From the cell containing the given text, extract its center point as (x, y) coordinate. 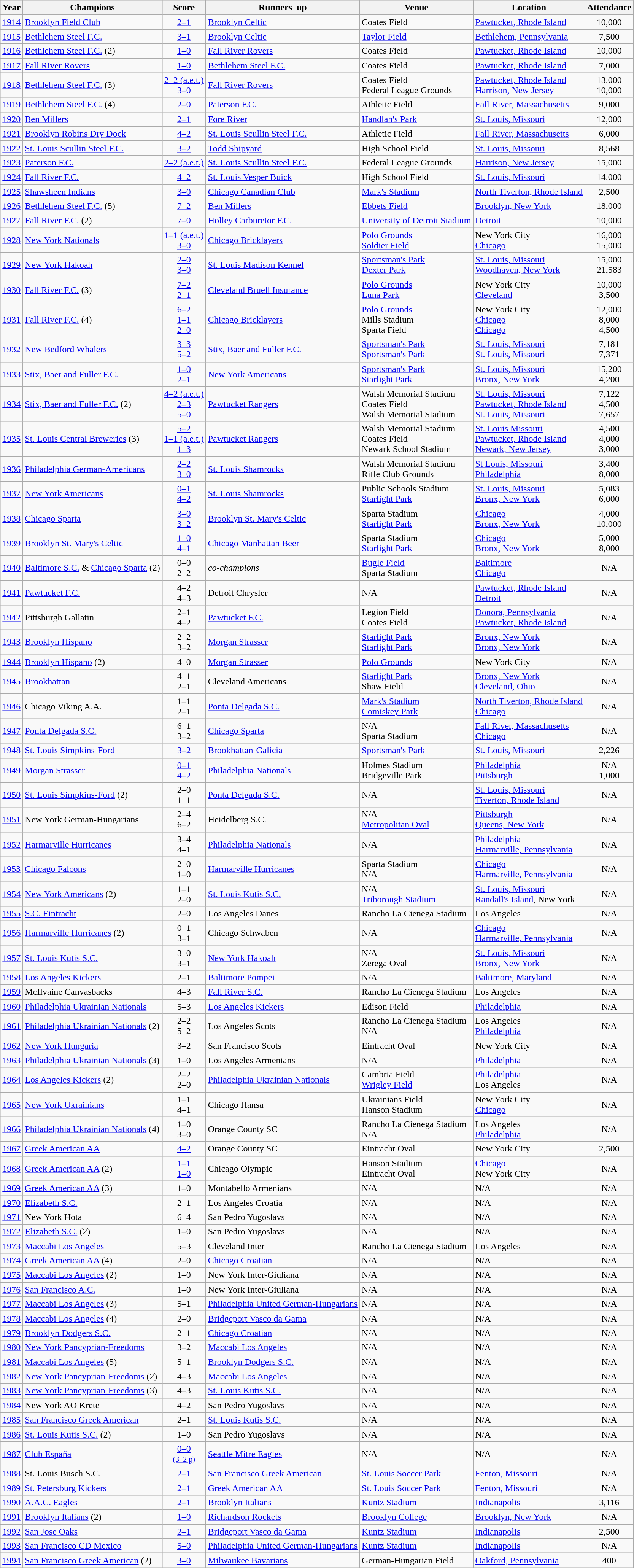
ChicagoNew York City (529, 1169)
Pawtucket, Rhode IslandDetroit (529, 593)
Richardson Rockets (283, 1517)
2–23–0 (184, 469)
New York Nationals (92, 240)
2–14–2 (184, 618)
Fall River F.C. (92, 177)
1971 (11, 1217)
1935 (11, 439)
6–4 (184, 1217)
1989 (11, 1488)
1–12–0 (184, 894)
Fall River F.C. (2) (92, 221)
Todd Shipyard (283, 148)
N/AMetropolitan Oval (416, 819)
Elizabeth S.C. (2) (92, 1231)
Baltimore S.C. & Chicago Sparta (2) (92, 568)
Sportsman's Park (416, 751)
PhiladelphiaPittsburgh (529, 770)
Polo Grounds (416, 662)
New York Ukrainians (92, 1105)
St. Petersburg Kickers (92, 1488)
1948 (11, 751)
1942 (11, 618)
PittsburghQueens, New York (529, 819)
Polo GroundsMills StadiumSparta Field (416, 320)
15,000 (609, 162)
Bethlehem Steel F.C. (4) (92, 105)
Sportsman's ParkStarlight Park (416, 374)
7–2 (184, 206)
1981 (11, 1362)
Bethlehem Steel F.C. (3) (92, 85)
Hanson StadiumEintracht Oval (416, 1169)
Handlan's Park (416, 119)
Harmarville Hurricanes (2) (92, 933)
1988 (11, 1473)
1–12–1 (184, 706)
Taylor Field (416, 37)
Federal League Grounds (416, 162)
Chicago Manhattan Beer (283, 543)
10,0003,500 (609, 290)
New York Hungaria (92, 1046)
2–2 (a.e.t.)3–0 (184, 85)
Brooklyn College (416, 1517)
1947 (11, 731)
1962 (11, 1046)
Runners–up (283, 8)
Chicago Viking A.A. (92, 706)
Greek American AA (2) (92, 1169)
Mark's Stadium (416, 191)
2–03–0 (184, 265)
1931 (11, 320)
San Francisco A.C. (92, 1290)
McIlvaine Canvasbacks (92, 992)
San Francisco Greek American (2) (92, 1560)
Milwaukee Bavarians (283, 1560)
7,1224,5007,657 (609, 404)
Maccabi Los Angeles (3) (92, 1304)
Sportsman's ParkSportsman's Park (416, 349)
Greek American AA (3) (92, 1188)
Chicago Canadian Club (283, 191)
1927 (11, 221)
2–25–2 (184, 1026)
Los Angeles Croatia (283, 1202)
1917 (11, 65)
4,00010,000 (609, 518)
St. Louis Madison Kennel (283, 265)
1928 (11, 240)
1914 (11, 22)
Cleveland Bruell Insurance (283, 290)
Philadelphia Ukrainian Nationals (4) (92, 1129)
PhiladelphiaHarmarville, Pennsylvania (529, 844)
1921 (11, 134)
S.C. Eintracht (92, 913)
Bethlehem, Pennsylvania (529, 37)
Polo GroundsSoldier Field (416, 240)
Chicago Schwaben (283, 933)
0–0(3–2 p) (184, 1454)
1924 (11, 177)
Fall River F.C. (3) (92, 290)
1934 (11, 404)
2,226 (609, 751)
1919 (11, 105)
1944 (11, 662)
Baltimore Pompei (283, 978)
1–14–1 (184, 1105)
1937 (11, 494)
4–0 (184, 662)
Fore River (283, 119)
St. Louis, MissouriSt. Louis, Missouri (529, 349)
1943 (11, 642)
1946 (11, 706)
1949 (11, 770)
5,0836,000 (609, 494)
1–04–1 (184, 543)
1940 (11, 568)
1976 (11, 1290)
Legion FieldCoates Field (416, 618)
St. Louis, MissouriPawtucket, Rhode IslandSt. Louis, Missouri (529, 404)
1932 (11, 349)
New York German-Hungarians (92, 819)
1957 (11, 958)
0–13–1 (184, 933)
Starlight ParkShaw Field (416, 682)
1978 (11, 1318)
1916 (11, 51)
Brookhattan (92, 682)
7,500 (609, 37)
Philadelphia Ukrainian Nationals (2) (92, 1026)
Harrison, New Jersey (529, 162)
3,116 (609, 1503)
Philadelphia Ukrainian Nationals (3) (92, 1060)
2–2 3–2 (184, 642)
6,000 (609, 134)
8,568 (609, 148)
Walsh Memorial StadiumCoates FieldNewark School Stadium (416, 439)
Cleveland Inter (283, 1246)
Pawtucket, Rhode IslandHarrison, New Jersey (529, 85)
New York CityCleveland (529, 290)
1993 (11, 1546)
1987 (11, 1454)
1991 (11, 1517)
14,000 (609, 177)
13,00010,000 (609, 85)
1973 (11, 1246)
1969 (11, 1188)
Location (529, 8)
1938 (11, 518)
Bronx, New YorkCleveland, Ohio (529, 682)
Fall River S.C. (283, 992)
2–01–1 (184, 795)
Fall River F.C. (4) (92, 320)
1926 (11, 206)
1983 (11, 1391)
1930 (11, 290)
2–46–2 (184, 819)
San Francisco CD Mexico (92, 1546)
1950 (11, 795)
3–44–1 (184, 844)
1961 (11, 1026)
North Tiverton, Rhode IslandChicago (529, 706)
2–2 (a.e.t.) (184, 162)
5,0008,000 (609, 543)
9,000 (609, 105)
1990 (11, 1503)
3,4008,000 (609, 469)
co-champions (283, 568)
St. Louis Kutis S.C. (2) (92, 1434)
1956 (11, 933)
Shawsheen Indians (92, 191)
6–21–12–0 (184, 320)
12,000 (609, 119)
Bethlehem Steel F.C. (5) (92, 206)
1975 (11, 1275)
Starlight ParkStarlight Park (416, 642)
1–03–0 (184, 1129)
3–03–2 (184, 518)
1953 (11, 869)
1986 (11, 1434)
1968 (11, 1169)
1980 (11, 1347)
1994 (11, 1560)
1951 (11, 819)
Chicago Falcons (92, 869)
Los Angeles Scots (283, 1026)
7–0 (184, 221)
Elizabeth S.C. (92, 1202)
N/ATriborough Stadium (416, 894)
7,000 (609, 65)
4–12–1 (184, 682)
Heidelberg S.C. (283, 819)
Los Angeles Kickers (2) (92, 1080)
1966 (11, 1129)
Holley Carburetor F.C. (283, 221)
1965 (11, 1105)
2–2 2–0 (184, 1080)
5–0 (184, 1546)
Champions (92, 8)
Los Angeles Armenians (283, 1060)
N/A1,000 (609, 770)
1967 (11, 1149)
Polo GroundsLuna Park (416, 290)
St. Louis MissouriPawtucket, Rhode IslandNewark, New Jersey (529, 439)
Coates FieldFederal League Grounds (416, 85)
Brooklyn Hispano (2) (92, 662)
New York Pancyprian-Freedoms (3) (92, 1391)
Year (11, 8)
6–13–2 (184, 731)
Bugle FieldSparta Stadium (416, 568)
3–35–2 (184, 349)
Venue (416, 8)
Sportsman's ParkDexter Park (416, 265)
University of Detroit Stadium (416, 221)
Brooklyn Italians (2) (92, 1517)
Brooklyn Italians (283, 1503)
1–11–0 (184, 1169)
San Francisco Scots (283, 1046)
16,00015,000 (609, 240)
Chicago Hansa (283, 1105)
1933 (11, 374)
PhiladelphiaLos Angeles (529, 1080)
Detroit (529, 221)
Philadelphia German-Americans (92, 469)
Walsh Memorial StadiumRifle Club Grounds (416, 469)
1929 (11, 265)
BaltimoreChicago (529, 568)
1936 (11, 469)
1970 (11, 1202)
1915 (11, 37)
Chicago Olympic (283, 1169)
Brooklyn Robins Dry Dock (92, 134)
Maccabi Los Angeles (4) (92, 1318)
Donora, PennsylvaniaPawtucket, Rhode Island (529, 618)
1984 (11, 1405)
1974 (11, 1261)
Montabello Armenians (283, 1188)
Bronx, New YorkBronx, New York (529, 642)
St. Louis Simpkins-Ford (2) (92, 795)
Bethlehem Steel F.C. (2) (92, 51)
Walsh Memorial StadiumCoates FieldWalsh Memorial Stadium (416, 404)
1954 (11, 894)
N/ASparta Stadium (416, 731)
Maccabi Los Angeles (2) (92, 1275)
1972 (11, 1231)
1923 (11, 162)
1964 (11, 1080)
7,1817,371 (609, 349)
1939 (11, 543)
Oakford, Pennsylvania (529, 1560)
Attendance (609, 8)
Cleveland Americans (283, 682)
Baltimore, Maryland (529, 978)
North Tiverton, Rhode Island (529, 191)
4–24–3 (184, 593)
Ebbets Field (416, 206)
4,5004,0003,000 (609, 439)
1963 (11, 1060)
Brooklyn Field Club (92, 22)
1925 (11, 191)
1945 (11, 682)
A.A.C. Eagles (92, 1503)
18,000 (609, 206)
Club España (92, 1454)
New York CityChicagoChicago (529, 320)
1982 (11, 1376)
1960 (11, 1007)
German-Hungarian Field (416, 1560)
Brookhattan-Galicia (283, 751)
New Bedford Whalers (92, 349)
3–1 (184, 37)
St Louis, MissouriPhiladelphia (529, 469)
Los Angeles Danes (283, 913)
Fall River, MassachusettsChicago (529, 731)
St. Louis Busch S.C. (92, 1473)
N/AZerega Oval (416, 958)
3–03–1 (184, 958)
1979 (11, 1333)
1958 (11, 978)
1–02–1 (184, 374)
Greek American AA (4) (92, 1261)
1985 (11, 1420)
0–02–2 (184, 568)
Edison Field (416, 1007)
New York Pancyprian-Freedoms (92, 1347)
Score (184, 8)
Holmes StadiumBridgeville Park (416, 770)
5–21–1 (a.e.t.)1–3 (184, 439)
St. Louis Central Breweries (3) (92, 439)
1–1 (a.e.t.)3–0 (184, 240)
12,0008,0004,500 (609, 320)
Brooklyn Hispano (92, 642)
Detroit Chrysler (283, 593)
15,2004,200 (609, 374)
1922 (11, 148)
4–2 (a.e.t.)2–35–0 (184, 404)
Seattle Mitre Eagles (283, 1454)
1992 (11, 1531)
1920 (11, 119)
Maccabi Los Angeles (5) (92, 1362)
15,00021,583 (609, 265)
Ukrainians FieldHanson Stadium (416, 1105)
1955 (11, 913)
1977 (11, 1304)
Pittsburgh Gallatin (92, 618)
Sparta StadiumN/A (416, 869)
St. Louis, MissouriTiverton, Rhode Island (529, 795)
1918 (11, 85)
New York AO Krete (92, 1405)
1952 (11, 844)
Mark's StadiumComiskey Park (416, 706)
Public Schools StadiumStarlight Park (416, 494)
Cambria FieldWrigley Field (416, 1080)
7–22–1 (184, 290)
St. Louis Vesper Buick (283, 177)
St. Louis, MissouriRandall's Island, New York (529, 894)
St. Louis, MissouriWoodhaven, New York (529, 265)
San Jose Oaks (92, 1531)
1959 (11, 992)
New York Hota (92, 1217)
New York Americans (2) (92, 894)
New York Pancyprian-Freedoms (2) (92, 1376)
St. Louis Simpkins-Ford (92, 751)
400 (609, 1560)
Stix, Baer and Fuller F.C. (2) (92, 404)
2–01–0 (184, 869)
1941 (11, 593)
